Pinpoint the cell where the given text exists, returning its [X, Y] midpoint coordinate. 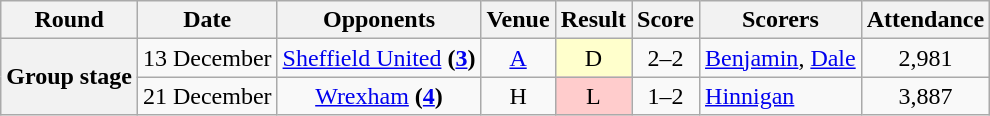
Sheffield United (3) [379, 58]
Scorers [781, 20]
Group stage [70, 77]
D [593, 58]
Hinnigan [781, 96]
Opponents [379, 20]
Venue [518, 20]
Result [593, 20]
L [593, 96]
3,887 [925, 96]
2,981 [925, 58]
Score [666, 20]
Wrexham (4) [379, 96]
Attendance [925, 20]
21 December [207, 96]
Date [207, 20]
13 December [207, 58]
A [518, 58]
1–2 [666, 96]
H [518, 96]
Round [70, 20]
2–2 [666, 58]
Benjamin, Dale [781, 58]
